Identify which cell holds the provided text, then report its (X, Y) central coordinate. 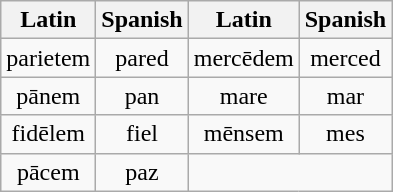
mes (345, 134)
pācem (48, 172)
parietem (48, 58)
mēnsem (244, 134)
fiel (142, 134)
merced (345, 58)
mar (345, 96)
pānem (48, 96)
pan (142, 96)
mare (244, 96)
pared (142, 58)
paz (142, 172)
fidēlem (48, 134)
mercēdem (244, 58)
